Find where the given text appears and provide that cell's center as (X, Y) coordinate. 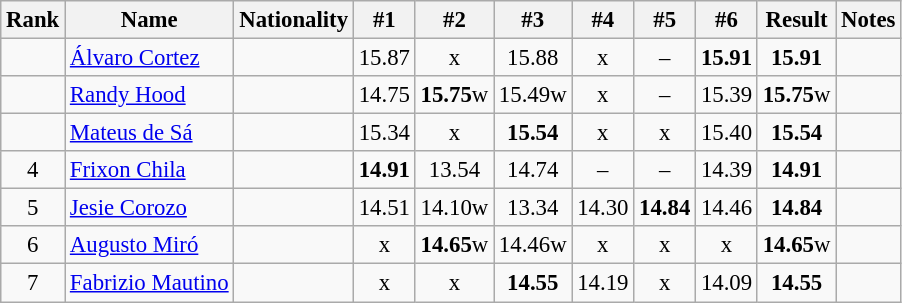
Jesie Corozo (150, 208)
Randy Hood (150, 95)
15.40 (727, 133)
15.87 (384, 58)
13.54 (454, 170)
15.88 (533, 58)
7 (33, 283)
15.39 (727, 95)
Augusto Miró (150, 245)
#1 (384, 20)
13.34 (533, 208)
Rank (33, 20)
#3 (533, 20)
14.74 (533, 170)
14.10w (454, 208)
6 (33, 245)
Notes (868, 20)
#6 (727, 20)
14.09 (727, 283)
Nationality (294, 20)
4 (33, 170)
5 (33, 208)
Result (796, 20)
Álvaro Cortez (150, 58)
#4 (603, 20)
Frixon Chila (150, 170)
14.75 (384, 95)
14.39 (727, 170)
Fabrizio Mautino (150, 283)
#5 (665, 20)
14.51 (384, 208)
14.19 (603, 283)
#2 (454, 20)
14.46w (533, 245)
14.46 (727, 208)
Mateus de Sá (150, 133)
15.34 (384, 133)
15.49w (533, 95)
Name (150, 20)
14.30 (603, 208)
